Detect which cell encompasses the target text, then output its [x, y] center coordinate. 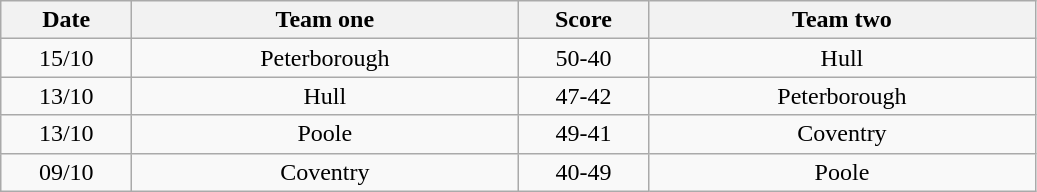
Date [66, 20]
49-41 [584, 134]
15/10 [66, 58]
47-42 [584, 96]
Team one [325, 20]
Team two [842, 20]
50-40 [584, 58]
Score [584, 20]
09/10 [66, 172]
40-49 [584, 172]
